Detect which cell encompasses the target text, then output its (x, y) center coordinate. 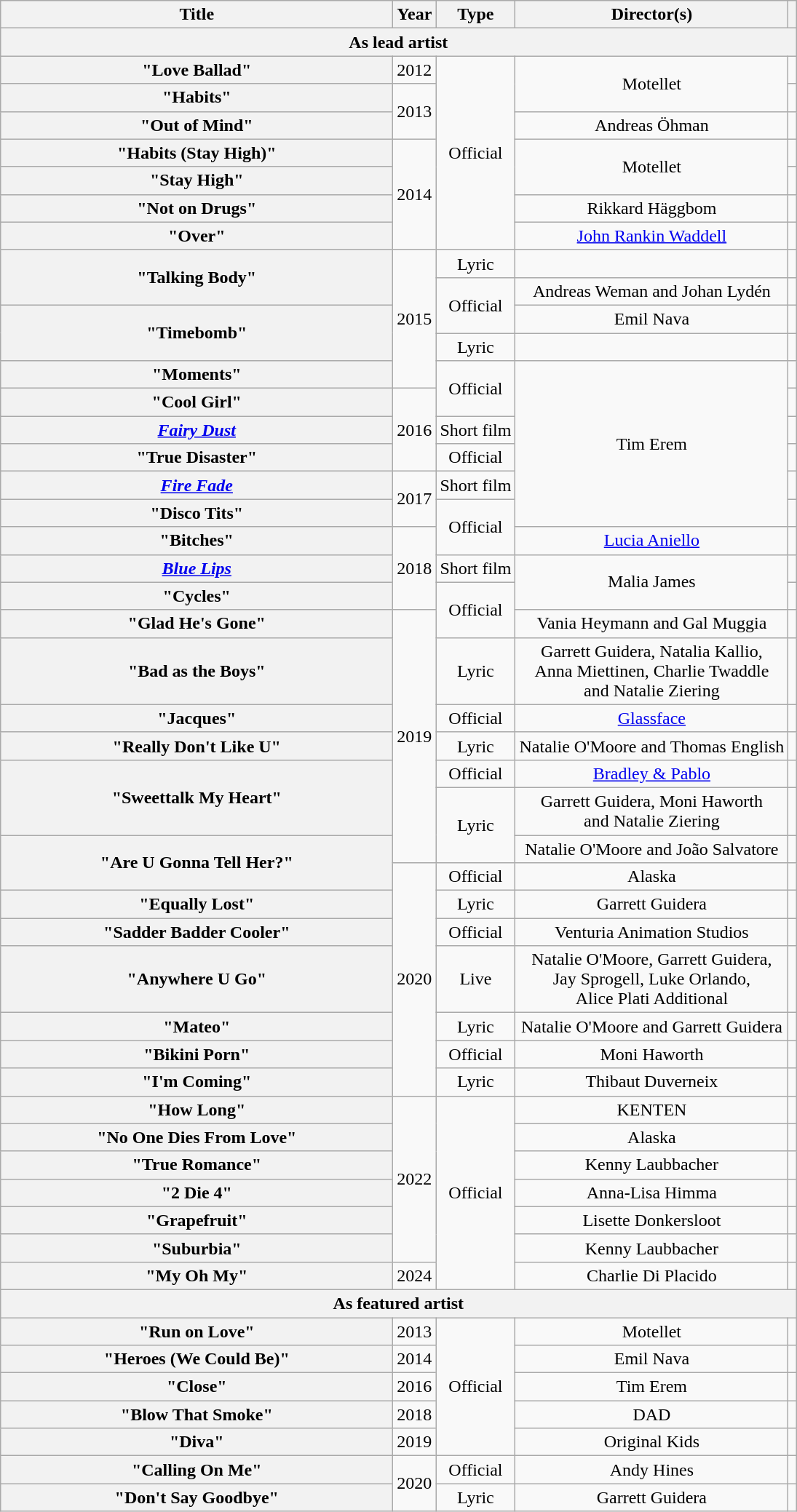
2022 (415, 1179)
Live (476, 979)
"Bitches" (197, 541)
Natalie O'Moore and João Salvatore (652, 849)
"Blow That Smoke" (197, 1414)
Type (476, 15)
"Sadder Badder Cooler" (197, 932)
2012 (415, 70)
Fire Fade (197, 485)
Charlie Di Placido (652, 1276)
As featured artist (399, 1303)
Vania Heymann and Gal Muggia (652, 624)
Rikkard Häggbom (652, 208)
Garrett Guidera, Natalia Kallio,Anna Miettinen, Charlie Twaddleand Natalie Ziering (652, 671)
"Jacques" (197, 718)
"Really Don't Like U" (197, 746)
"Diva" (197, 1442)
"Bad as the Boys" (197, 671)
"Timebomb" (197, 333)
"2 Die 4" (197, 1193)
"Disco Tits" (197, 513)
Director(s) (652, 15)
2024 (415, 1276)
2015 (415, 319)
Lisette Donkersloot (652, 1220)
Anna-Lisa Himma (652, 1193)
Garrett Guidera, Moni Haworth and Natalie Ziering (652, 811)
Andy Hines (652, 1470)
"Heroes (We Could Be)" (197, 1359)
Moni Haworth (652, 1054)
"Moments" (197, 375)
"Run on Love" (197, 1331)
"Out of Mind" (197, 125)
"My Oh My" (197, 1276)
"Over" (197, 236)
2017 (415, 499)
"True Romance" (197, 1165)
DAD (652, 1414)
Year (415, 15)
"Grapefruit" (197, 1220)
"Are U Gonna Tell Her?" (197, 863)
Original Kids (652, 1442)
"Equally Lost" (197, 904)
Bradley & Pablo (652, 773)
"Habits (Stay High)" (197, 153)
"How Long" (197, 1110)
Fairy Dust (197, 430)
"Sweettalk My Heart" (197, 797)
"Close" (197, 1387)
John Rankin Waddell (652, 236)
"Talking Body" (197, 277)
As lead artist (399, 42)
"Cycles" (197, 596)
"Anywhere U Go" (197, 979)
Thibaut Duverneix (652, 1082)
Title (197, 15)
Natalie O'Moore and Garrett Guidera (652, 1027)
"I'm Coming" (197, 1082)
"Glad He's Gone" (197, 624)
Natalie O'Moore and Thomas English (652, 746)
Blue Lips (197, 568)
Natalie O'Moore, Garrett Guidera,Jay Sprogell, Luke Orlando,Alice Plati Additional (652, 979)
"Not on Drugs" (197, 208)
Andreas Öhman (652, 125)
"No One Dies From Love" (197, 1137)
Venturia Animation Studios (652, 932)
KENTEN (652, 1110)
Lucia Aniello (652, 541)
"Bikini Porn" (197, 1054)
"Cool Girl" (197, 402)
"Don't Say Goodbye" (197, 1497)
Malia James (652, 582)
"Stay High" (197, 180)
Andreas Weman and Johan Lydén (652, 291)
"Calling On Me" (197, 1470)
Glassface (652, 718)
"Habits" (197, 98)
"True Disaster" (197, 458)
"Suburbia" (197, 1248)
"Mateo" (197, 1027)
"Love Ballad" (197, 70)
